Provide the (X, Y) coordinate of the cell's center where the given text is located.  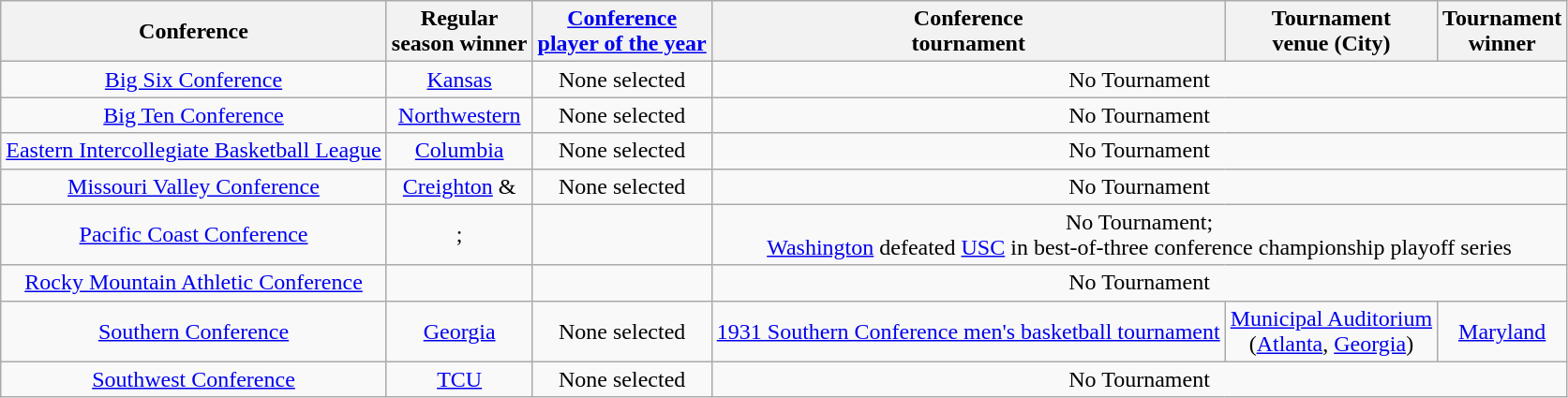
Conference player of the year (622, 32)
Conference (194, 32)
Rocky Mountain Athletic Conference (194, 283)
Kansas (459, 80)
Southwest Conference (194, 379)
; (459, 234)
Big Six Conference (194, 80)
TCU (459, 379)
Regular season winner (459, 32)
Northwestern (459, 115)
Georgia (459, 332)
Pacific Coast Conference (194, 234)
Columbia (459, 151)
Creighton & (459, 186)
1931 Southern Conference men's basketball tournament (968, 332)
Tournament winner (1502, 32)
Tournament venue (City) (1331, 32)
Maryland (1502, 332)
Municipal Auditorium(Atlanta, Georgia) (1331, 332)
No Tournament;Washington defeated USC in best-of-three conference championship playoff series (1140, 234)
Southern Conference (194, 332)
Conference tournament (968, 32)
Missouri Valley Conference (194, 186)
Eastern Intercollegiate Basketball League (194, 151)
Big Ten Conference (194, 115)
